For the text-containing cell, return its midpoint in (X, Y) coordinate format. 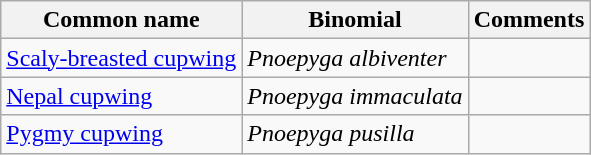
Pnoepyga immaculata (355, 96)
Pnoepyga pusilla (355, 134)
Comments (529, 20)
Nepal cupwing (122, 96)
Binomial (355, 20)
Pnoepyga albiventer (355, 58)
Common name (122, 20)
Scaly-breasted cupwing (122, 58)
Pygmy cupwing (122, 134)
